Search for the cell housing the specified text and yield its (X, Y) center coordinate. 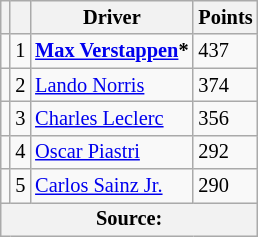
437 (225, 51)
Points (225, 17)
Carlos Sainz Jr. (112, 186)
374 (225, 85)
1 (20, 51)
Source: (130, 219)
4 (20, 152)
292 (225, 152)
Charles Leclerc (112, 118)
Oscar Piastri (112, 152)
290 (225, 186)
5 (20, 186)
Driver (112, 17)
3 (20, 118)
Max Verstappen* (112, 51)
Lando Norris (112, 85)
2 (20, 85)
356 (225, 118)
